Find where the given text appears and provide that cell's center as [x, y] coordinate. 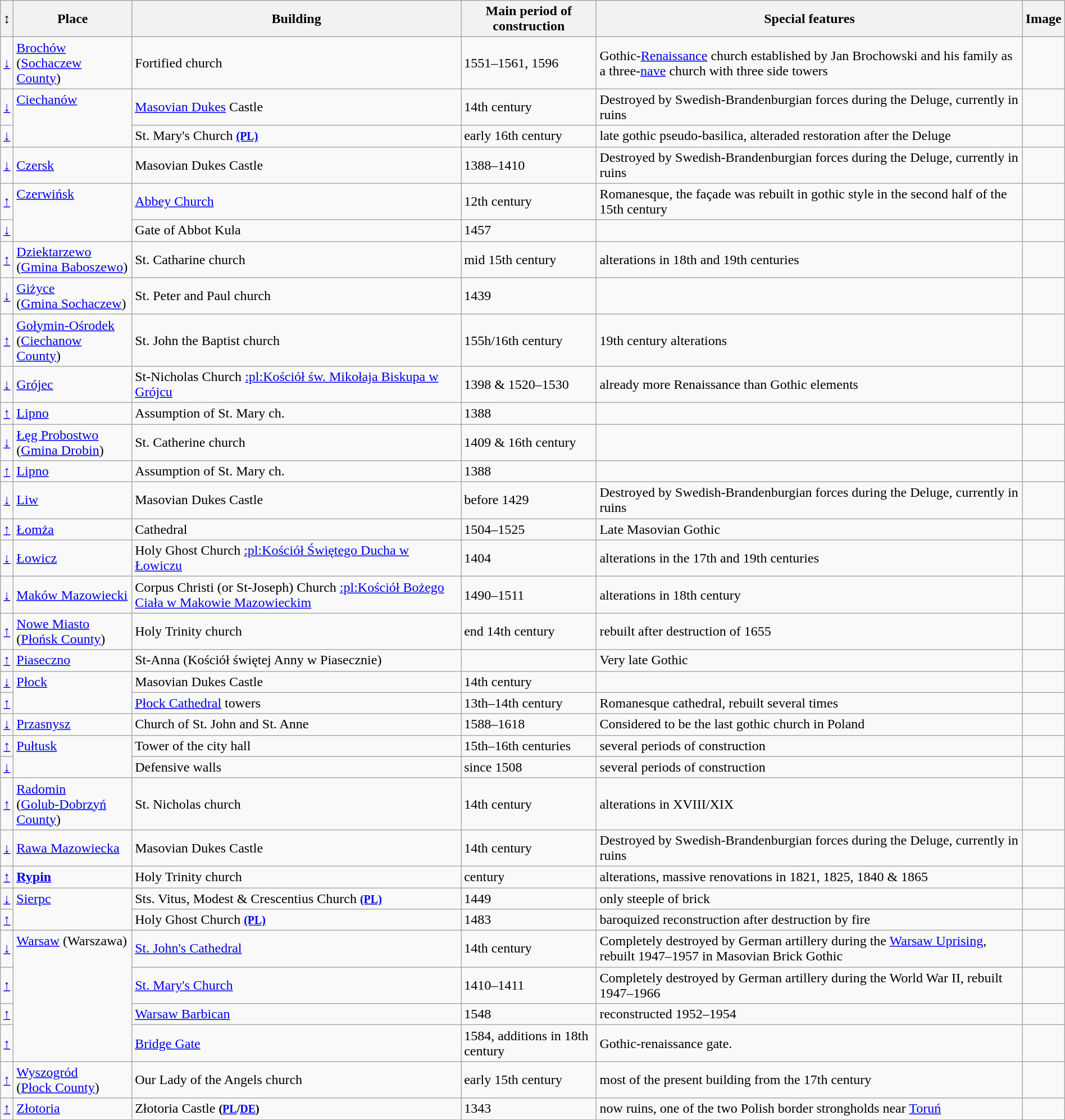
alterations, massive renovations in 1821, 1825, 1840 & 1865 [809, 877]
St. Catharine church [297, 260]
Łęg Probostwo(Gmina Drobin) [73, 442]
12th century [529, 201]
Romanesque cathedral, rebuilt several times [809, 703]
St. Mary's Church (PL) [297, 136]
Main period of construction [529, 19]
13th–14th century [529, 703]
most of the present building from the 17th century [809, 1080]
Czerwińsk [73, 212]
St-Anna (Kościół świętej Anny w Piasecznie) [297, 660]
Defensive walls [297, 767]
Sts. Vitus, Modest & Crescentius Church (PL) [297, 899]
baroquized reconstruction after destruction by fire [809, 920]
1410–1411 [529, 986]
Tower of the city hall [297, 746]
1551–1561, 1596 [529, 63]
Building [297, 19]
1343 [529, 1109]
Sierpc [73, 909]
Pułtusk [73, 756]
Completely destroyed by German artillery during the World War II, rebuilt 1947–1966 [809, 986]
since 1508 [529, 767]
Piaseczno [73, 660]
Łomża [73, 529]
Warsaw (Warszawa) [73, 996]
↕ [7, 19]
Place [73, 19]
Abbey Church [297, 201]
Romanesque, the façade was rebuilt in gothic style in the second half of the 15th century [809, 201]
alterations in the 17th and 19th centuries [809, 559]
155h/16th century [529, 340]
Holy Ghost Church (PL) [297, 920]
Cathedral [297, 529]
Płock [73, 692]
alterations in 18th and 19th centuries [809, 260]
Maków Mazowiecki [73, 595]
1588–1618 [529, 724]
Płock Cathedral towers [297, 703]
St. Catherine church [297, 442]
Rawa Mazowiecka [73, 847]
Gate of Abbot Kula [297, 230]
St. Nicholas church [297, 804]
early 16th century [529, 136]
1404 [529, 559]
Considered to be the last gothic church in Poland [809, 724]
Gothic-Renaissance church established by Jan Brochowski and his family as a three-nave church with three side towers [809, 63]
only steeple of brick [809, 899]
now ruins, one of the two Polish border strongholds near Toruń [809, 1109]
rebuilt after destruction of 1655 [809, 632]
alterations in XVIII/XIX [809, 804]
reconstructed 1952–1954 [809, 1014]
Church of St. John and St. Anne [297, 724]
Złotoria Castle (PL/DE) [297, 1109]
Ciechanów [73, 118]
Special features [809, 19]
St-Nicholas Church :pl:Kościół św. Mikołaja Biskupa w Grójcu [297, 384]
Completely destroyed by German artillery during the Warsaw Uprising, rebuilt 1947–1957 in Masovian Brick Gothic [809, 949]
already more Renaissance than Gothic elements [809, 384]
Fortified church [297, 63]
Gołymin-Ośrodek(Ciechanow County) [73, 340]
1398 & 1520–1530 [529, 384]
1490–1511 [529, 595]
Bridge Gate [297, 1043]
St. John's Cathedral [297, 949]
century [529, 877]
end 14th century [529, 632]
Liw [73, 500]
Łowicz [73, 559]
1439 [529, 296]
Our Lady of the Angels church [297, 1080]
late gothic pseudo-basilica, alteraded restoration after the Deluge [809, 136]
Dziektarzewo(Gmina Baboszewo) [73, 260]
Grójec [73, 384]
1548 [529, 1014]
Wyszogród(Płock County) [73, 1080]
Nowe Miasto(Płońsk County) [73, 632]
mid 15th century [529, 260]
St. Peter and Paul church [297, 296]
Late Masovian Gothic [809, 529]
1483 [529, 920]
Rypin [73, 877]
Złotoria [73, 1109]
alterations in 18th century [809, 595]
Czersk [73, 165]
Corpus Christi (or St-Joseph) Church :pl:Kościół Bożego Ciała w Makowie Mazowieckim [297, 595]
Holy Ghost Church :pl:Kościół Świętego Ducha w Łowiczu [297, 559]
1449 [529, 899]
Warsaw Barbican [297, 1014]
15th–16th centuries [529, 746]
St. John the Baptist church [297, 340]
Gothic-renaissance gate. [809, 1043]
St. Mary's Church [297, 986]
19th century alterations [809, 340]
Radomin(Golub-Dobrzyń County) [73, 804]
1584, additions in 18th century [529, 1043]
1457 [529, 230]
Very late Gothic [809, 660]
Image [1044, 19]
1504–1525 [529, 529]
1388–1410 [529, 165]
Brochów(Sochaczew County) [73, 63]
before 1429 [529, 500]
Giżyce(Gmina Sochaczew) [73, 296]
early 15th century [529, 1080]
Przasnysz [73, 724]
1409 & 16th century [529, 442]
